Identify which cell holds the provided text, then report its (x, y) central coordinate. 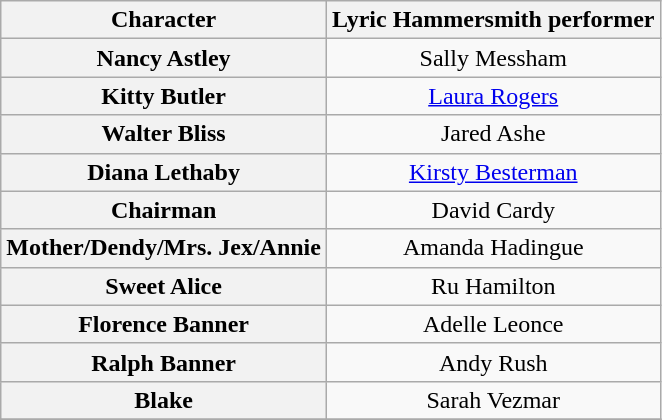
Sally Messham (493, 58)
Chairman (164, 210)
Ru Hamilton (493, 286)
Jared Ashe (493, 134)
Andy Rush (493, 362)
Character (164, 20)
Blake (164, 400)
Adelle Leonce (493, 324)
David Cardy (493, 210)
Mother/Dendy/Mrs. Jex/Annie (164, 248)
Sarah Vezmar (493, 400)
Amanda Hadingue (493, 248)
Diana Lethaby (164, 172)
Kirsty Besterman (493, 172)
Nancy Astley (164, 58)
Laura Rogers (493, 96)
Ralph Banner (164, 362)
Lyric Hammersmith performer (493, 20)
Kitty Butler (164, 96)
Walter Bliss (164, 134)
Sweet Alice (164, 286)
Florence Banner (164, 324)
